Find where the given text appears and provide that cell's center as [X, Y] coordinate. 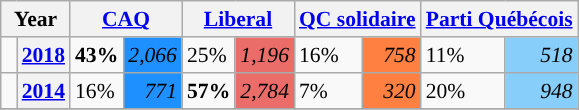
Year [36, 19]
2018 [44, 55]
25% [208, 55]
2014 [44, 91]
QC solidaire [358, 19]
771 [152, 91]
2,784 [264, 91]
320 [391, 91]
20% [464, 91]
57% [208, 91]
2,066 [152, 55]
7% [328, 91]
11% [464, 55]
CAQ [126, 19]
1,196 [264, 55]
Parti Québécois [500, 19]
518 [541, 55]
Liberal [238, 19]
948 [541, 91]
43% [96, 55]
758 [391, 55]
